Detect which cell encompasses the target text, then output its (x, y) center coordinate. 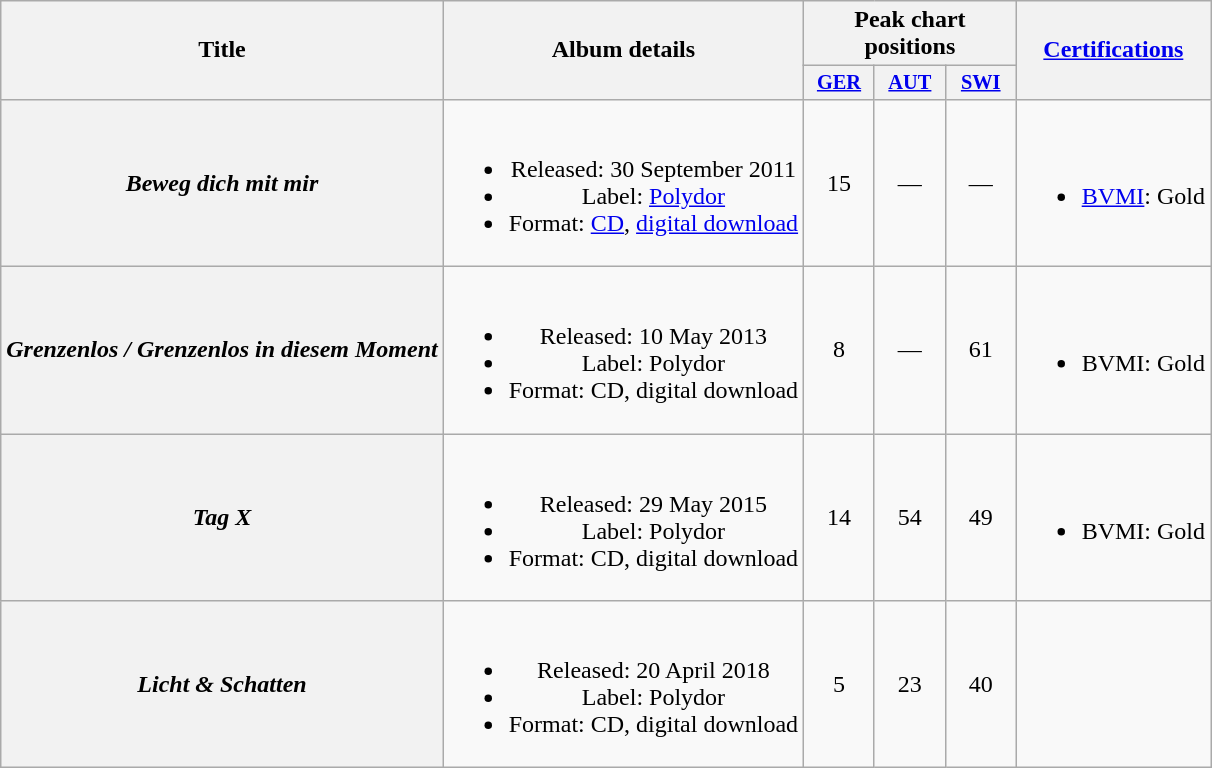
Certifications (1113, 50)
14 (840, 518)
GER (840, 83)
Beweg dich mit mir (222, 182)
5 (840, 684)
Released: 30 September 2011Label: PolydorFormat: CD, digital download (623, 182)
Album details (623, 50)
AUT (910, 83)
Released: 10 May 2013Label: PolydorFormat: CD, digital download (623, 350)
Tag X (222, 518)
23 (910, 684)
Title (222, 50)
Licht & Schatten (222, 684)
40 (980, 684)
15 (840, 182)
SWI (980, 83)
Peak chart positions (910, 34)
54 (910, 518)
Grenzenlos / Grenzenlos in diesem Moment (222, 350)
49 (980, 518)
Released: 29 May 2015Label: PolydorFormat: CD, digital download (623, 518)
8 (840, 350)
61 (980, 350)
Released: 20 April 2018Label: PolydorFormat: CD, digital download (623, 684)
